Search for the cell housing the specified text and yield its [x, y] center coordinate. 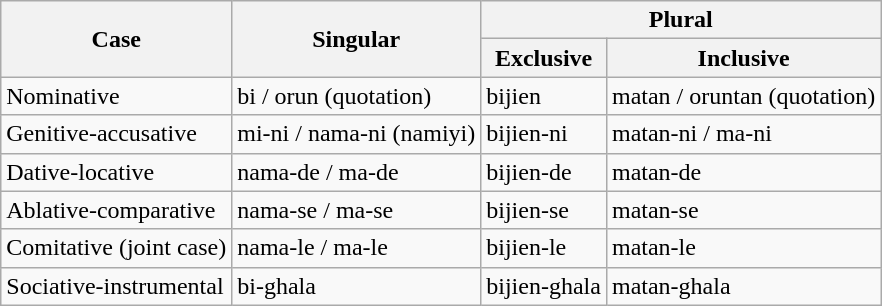
Plural [681, 20]
nama-le / ma-le [356, 248]
bijien-de [544, 172]
bi-ghala [356, 286]
bijien-ghala [544, 286]
Dative-locative [116, 172]
Singular [356, 39]
bijien-se [544, 210]
nama-se / ma-se [356, 210]
matan-se [743, 210]
Sociative-instrumental [116, 286]
Case [116, 39]
Inclusive [743, 58]
Genitive-accusative [116, 134]
nama-de / ma-de [356, 172]
matan-ni / ma-ni [743, 134]
Comitative (joint case) [116, 248]
Nominative [116, 96]
mi-ni / nama-ni (namiyi) [356, 134]
matan-de [743, 172]
bijien-le [544, 248]
bijien-ni [544, 134]
matan / oruntan (quotation) [743, 96]
bijien [544, 96]
Exclusive [544, 58]
matan-ghala [743, 286]
Ablative-comparative [116, 210]
matan-le [743, 248]
bi / orun (quotation) [356, 96]
